Scan for the cell matching the given text and deliver its (X, Y) coordinate at center. 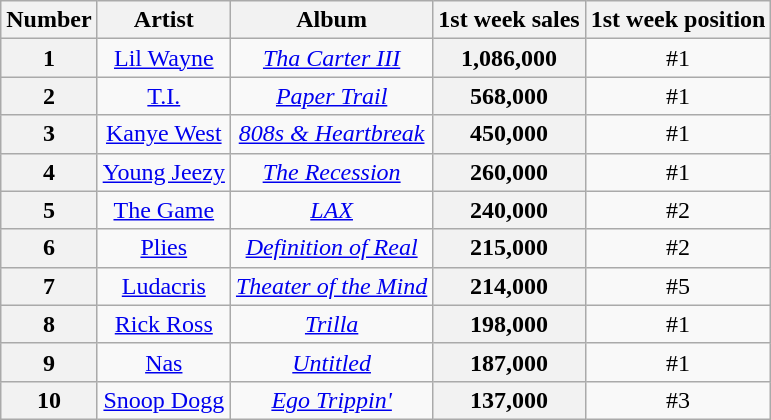
240,000 (509, 210)
1st week sales (509, 20)
Ego Trippin' (331, 400)
215,000 (509, 248)
4 (49, 172)
Artist (164, 20)
450,000 (509, 134)
9 (49, 362)
1st week position (678, 20)
#3 (678, 400)
Plies (164, 248)
Rick Ross (164, 324)
Tha Carter III (331, 58)
Untitled (331, 362)
137,000 (509, 400)
Paper Trail (331, 96)
260,000 (509, 172)
Definition of Real (331, 248)
7 (49, 286)
Lil Wayne (164, 58)
2 (49, 96)
Theater of the Mind (331, 286)
LAX (331, 210)
198,000 (509, 324)
214,000 (509, 286)
T.I. (164, 96)
3 (49, 134)
568,000 (509, 96)
1 (49, 58)
The Game (164, 210)
#5 (678, 286)
Album (331, 20)
Trilla (331, 324)
The Recession (331, 172)
6 (49, 248)
8 (49, 324)
808s & Heartbreak (331, 134)
1,086,000 (509, 58)
187,000 (509, 362)
Number (49, 20)
Ludacris (164, 286)
10 (49, 400)
Young Jeezy (164, 172)
Kanye West (164, 134)
Nas (164, 362)
Snoop Dogg (164, 400)
5 (49, 210)
